For the text-containing cell, return its midpoint in [X, Y] coordinate format. 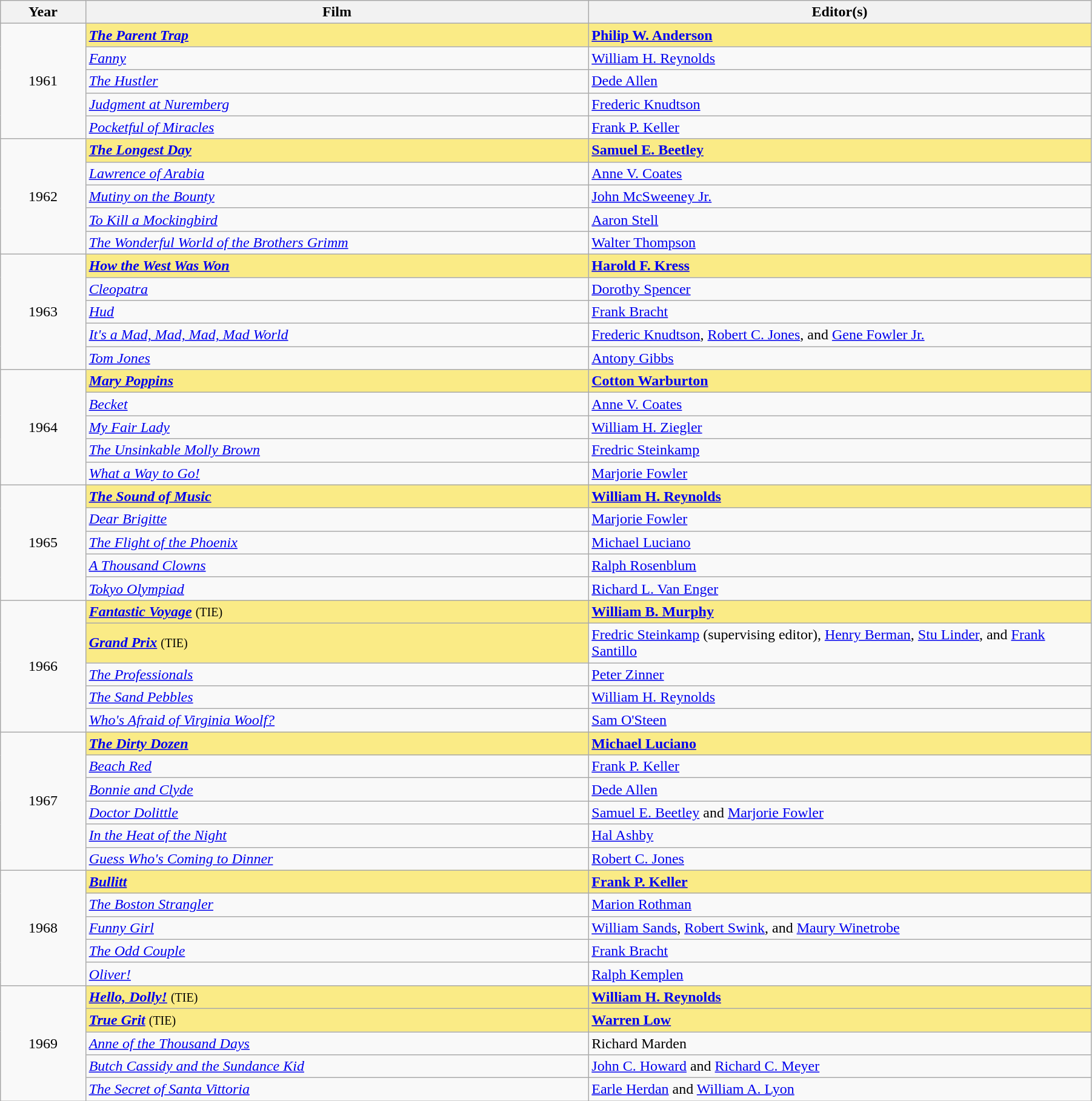
Antony Gibbs [840, 358]
Judgment at Nuremberg [337, 104]
Funny Girl [337, 928]
A Thousand Clowns [337, 565]
Samuel E. Beetley and Marjorie Fowler [840, 813]
Sam O'Steen [840, 720]
Fredric Steinkamp (supervising editor), Henry Berman, Stu Linder, and Frank Santillo [840, 642]
1964 [43, 427]
Dorothy Spencer [840, 289]
Walter Thompson [840, 242]
Marion Rothman [840, 905]
Frederic Knudtson [840, 104]
Warren Low [840, 1020]
The Sound of Music [337, 496]
Who's Afraid of Virginia Woolf? [337, 720]
1961 [43, 81]
Hud [337, 312]
My Fair Lady [337, 427]
1966 [43, 665]
Doctor Dolittle [337, 813]
What a Way to Go! [337, 473]
The Hustler [337, 81]
Year [43, 12]
The Professionals [337, 674]
The Unsinkable Molly Brown [337, 450]
Mary Poppins [337, 381]
Grand Prix (TIE) [337, 642]
John McSweeney Jr. [840, 196]
Frederic Knudtson, Robert C. Jones, and Gene Fowler Jr. [840, 335]
The Dirty Dozen [337, 743]
John C. Howard and Richard C. Meyer [840, 1066]
The Longest Day [337, 150]
1965 [43, 542]
Beach Red [337, 767]
Ralph Rosenblum [840, 565]
Hal Ashby [840, 836]
Samuel E. Beetley [840, 150]
Film [337, 12]
Pocketful of Miracles [337, 127]
Butch Cassidy and the Sundance Kid [337, 1066]
Aaron Stell [840, 219]
Bullitt [337, 882]
Cotton Warburton [840, 381]
William Sands, Robert Swink, and Maury Winetrobe [840, 928]
1962 [43, 196]
Becket [337, 404]
To Kill a Mockingbird [337, 219]
The Wonderful World of the Brothers Grimm [337, 242]
William H. Ziegler [840, 427]
Fantastic Voyage (TIE) [337, 611]
1967 [43, 801]
1969 [43, 1043]
Richard Marden [840, 1043]
1963 [43, 311]
1968 [43, 928]
Guess Who's Coming to Dinner [337, 859]
The Sand Pebbles [337, 697]
Hello, Dolly! (TIE) [337, 997]
The Flight of the Phoenix [337, 542]
Fanny [337, 58]
Tokyo Olympiad [337, 588]
Oliver! [337, 974]
Robert C. Jones [840, 859]
Earle Herdan and William A. Lyon [840, 1089]
Fredric Steinkamp [840, 450]
It's a Mad, Mad, Mad, Mad World [337, 335]
Harold F. Kress [840, 265]
Tom Jones [337, 358]
Mutiny on the Bounty [337, 196]
Editor(s) [840, 12]
The Secret of Santa Vittoria [337, 1089]
Cleopatra [337, 289]
Richard L. Van Enger [840, 588]
Lawrence of Arabia [337, 173]
In the Heat of the Night [337, 836]
How the West Was Won [337, 265]
The Parent Trap [337, 35]
The Odd Couple [337, 951]
The Boston Strangler [337, 905]
Peter Zinner [840, 674]
Dear Brigitte [337, 519]
William B. Murphy [840, 611]
Anne of the Thousand Days [337, 1043]
Philip W. Anderson [840, 35]
True Grit (TIE) [337, 1020]
Ralph Kemplen [840, 974]
Bonnie and Clyde [337, 790]
